Pinpoint the cell where the given text exists, returning its [X, Y] midpoint coordinate. 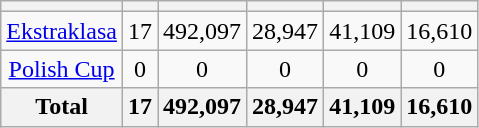
Ekstraklasa [62, 31]
Polish Cup [62, 69]
Total [62, 107]
